Find where the given text appears and provide that cell's center as (x, y) coordinate. 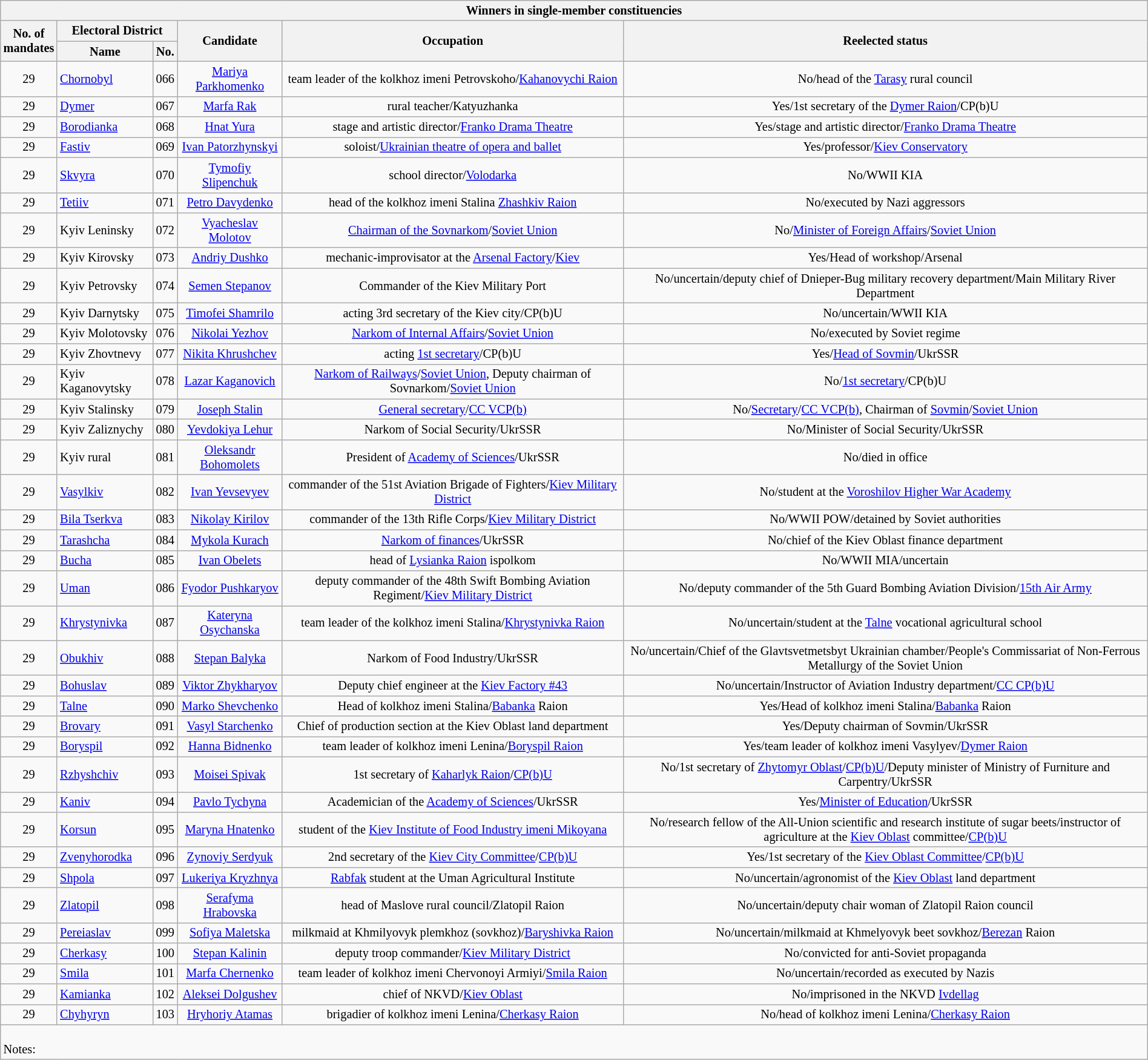
089 (165, 685)
092 (165, 746)
Maryna Hnatenko (230, 829)
No/research fellow of the All-Union scientific and research institute of sugar beets/instructor of agriculture at the Kiev Oblast committee/CP(b)U (885, 829)
Rabfak student at the Uman Agricultural Institute (453, 878)
088 (165, 658)
acting 3rd secretary of the Kiev city/CP(b)U (453, 313)
Marko Shevchenko (230, 706)
Chairman of the Sovnarkom/Soviet Union (453, 230)
Kyiv Darnytsky (105, 313)
No/uncertain/WWII KIA (885, 313)
2nd secretary of the Kiev City Committee/CP(b)U (453, 857)
Occupation (453, 41)
No/uncertain/Instructor of Aviation Industry department/CC CP(b)U (885, 685)
Borodianka (105, 127)
Rzhyshchiv (105, 774)
deputy commander of the 48th Swift Bombing Aviation Regiment/Kiev Military District (453, 588)
070 (165, 175)
Kyiv Molotovsky (105, 334)
No/executed by Nazi aggressors (885, 203)
No/Secretary/CC VCP(b), Chairman of Sovmin/Soviet Union (885, 409)
Bohuslav (105, 685)
No/uncertain/milkmaid at Khmelyovyk beet sovkhoz/Berezan Raion (885, 933)
Joseph Stalin (230, 409)
Vasylkiv (105, 492)
commander of the 13th Rifle Corps/Kiev Military District (453, 519)
071 (165, 203)
Marfa Rak (230, 107)
No/uncertain/deputy chief of Dnieper-Bug military recovery department/Main Military River Department (885, 286)
No/student at the Voroshilov Higher War Academy (885, 492)
Dymer (105, 107)
team leader of the kolkhoz imeni Petrovskoho/Kahanovychi Raion (453, 79)
head of Lysianka Raion ispolkom (453, 561)
Fyodor Pushkaryov (230, 588)
student of the Kiev Institute of Food Industry imeni Mikoyana (453, 829)
097 (165, 878)
079 (165, 409)
084 (165, 540)
Narkom of Food Industry/UkrSSR (453, 658)
Stepan Balyka (230, 658)
077 (165, 354)
team leader of kolkhoz imeni Chervonoyi Armiyi/Smila Raion (453, 973)
Kyiv Kaganovytsky (105, 381)
No/WWII POW/detained by Soviet authorities (885, 519)
073 (165, 258)
Pavlo Tychyna (230, 802)
098 (165, 905)
General secretary/CC VCP(b) (453, 409)
chief of NKVD/Kiev Oblast (453, 994)
Fastiv (105, 147)
head of Maslove rural council/Zlatopil Raion (453, 905)
rural teacher/Katyuzhanka (453, 107)
1st secretary of Kaharlyk Raion/CP(b)U (453, 774)
Tarashcha (105, 540)
Commander of the Kiev Military Port (453, 286)
Kyiv Kirovsky (105, 258)
Hryhoriy Atamas (230, 1015)
Zvenyhorodka (105, 857)
080 (165, 429)
No/chief of the Kiev Oblast finance department (885, 540)
Kateryna Osychanska (230, 623)
Head of kolkhoz imeni Stalina/Babanka Raion (453, 706)
103 (165, 1015)
Yes/Deputy chairman of Sovmin/UkrSSR (885, 726)
Andriy Dushko (230, 258)
Nikolay Kirilov (230, 519)
076 (165, 334)
Kamianka (105, 994)
067 (165, 107)
068 (165, 127)
President of Academy of Sciences/UkrSSR (453, 457)
Yes/1st secretary of the Dymer Raion/CP(b)U (885, 107)
Bucha (105, 561)
Kyiv Leninsky (105, 230)
No/uncertain/Chief of the Glavtsvetmetsbyt Ukrainian chamber/People's Commissariat of Non-Ferrous Metallurgy of the Soviet Union (885, 658)
Tymofiy Slipenchuk (230, 175)
078 (165, 381)
No/Minister of Foreign Affairs/Soviet Union (885, 230)
No/imprisoned in the NKVD Ivdellag (885, 994)
Kyiv Petrovsky (105, 286)
Narkom of Social Security/UkrSSR (453, 429)
Lukeriya Kryzhnya (230, 878)
Smila (105, 973)
Yes/stage and artistic director/Franko Drama Theatre (885, 127)
No/Minister of Social Security/UkrSSR (885, 429)
072 (165, 230)
087 (165, 623)
Viktor Zhykharyov (230, 685)
Tetiiv (105, 203)
Vyacheslav Molotov (230, 230)
No. of mandates (29, 41)
head of the kolkhoz imeni Stalina Zhashkiv Raion (453, 203)
Aleksei Dolgushev (230, 994)
Yes/Minister of Education/UkrSSR (885, 802)
No/uncertain/deputy chair woman of Zlatopil Raion council (885, 905)
093 (165, 774)
Reelected status (885, 41)
Yes/professor/Kiev Conservatory (885, 147)
Academician of the Academy of Sciences/UkrSSR (453, 802)
082 (165, 492)
Semen Stepanov (230, 286)
086 (165, 588)
Notes: (574, 1042)
Nikita Khrushchev (230, 354)
Bila Tserkva (105, 519)
No/1st secretary of Zhytomyr Oblast/CP(b)U/Deputy minister of Ministry of Furniture and Carpentry/UkrSSR (885, 774)
Yes/Head of Sovmin/UkrSSR (885, 354)
102 (165, 994)
091 (165, 726)
No/died in office (885, 457)
Electoral District (117, 31)
Brovary (105, 726)
Kaniv (105, 802)
Skvyra (105, 175)
team leader of kolkhoz imeni Lenina/Boryspil Raion (453, 746)
Cherkasy (105, 953)
Kyiv Zaliznychy (105, 429)
Zlatopil (105, 905)
Narkom of finances/UkrSSR (453, 540)
Yes/1st secretary of the Kiev Oblast Committee/CP(b)U (885, 857)
No/WWII MIA/uncertain (885, 561)
Hanna Bidnenko (230, 746)
Timofei Shamrilo (230, 313)
Kyiv Stalinsky (105, 409)
No/uncertain/student at the Talne vocational agricultural school (885, 623)
Deputy chief engineer at the Kiev Factory #43 (453, 685)
094 (165, 802)
Ivan Yevsevyev (230, 492)
No/convicted for anti-Soviet propaganda (885, 953)
team leader of the kolkhoz imeni Stalina/Khrystynivka Raion (453, 623)
Yes/Head of workshop/Arsenal (885, 258)
Mariya Parkhomenko (230, 79)
100 (165, 953)
101 (165, 973)
No/head of kolkhoz imeni Lenina/Cherkasy Raion (885, 1015)
Serafyma Hrabovska (230, 905)
Yevdokiya Lehur (230, 429)
075 (165, 313)
095 (165, 829)
Kyiv Zhovtnevy (105, 354)
mechanic-improvisator at the Arsenal Factory/Kiev (453, 258)
Kyiv rural (105, 457)
Chief of production section at the Kiev Oblast land department (453, 726)
Ivan Patorzhynskyi (230, 147)
081 (165, 457)
066 (165, 79)
Hnat Yura (230, 127)
No/WWII KIA (885, 175)
069 (165, 147)
No/deputy commander of the 5th Guard Bombing Aviation Division/15th Air Army (885, 588)
Boryspil (105, 746)
Chyhyryn (105, 1015)
Vasyl Starchenko (230, 726)
Khrystynivka (105, 623)
Candidate (230, 41)
Zynoviy Serdyuk (230, 857)
Sofiya Maletska (230, 933)
Chornobyl (105, 79)
stage and artistic director/Franko Drama Theatre (453, 127)
Yes/team leader of kolkhoz imeni Vasylyev/Dymer Raion (885, 746)
No. (165, 51)
Lazar Kaganovich (230, 381)
074 (165, 286)
Ivan Obelets (230, 561)
No/uncertain/recorded as executed by Nazis (885, 973)
096 (165, 857)
Pereiaslav (105, 933)
commander of the 51st Aviation Brigade of Fighters/Kiev Military District (453, 492)
083 (165, 519)
Moisei Spivak (230, 774)
Talne (105, 706)
Korsun (105, 829)
No/executed by Soviet regime (885, 334)
soloist/Ukrainian theatre of opera and ballet (453, 147)
Stepan Kalinin (230, 953)
Winners in single-member constituencies (574, 10)
No/1st secretary/CP(b)U (885, 381)
No/head of the Tarasy rural council (885, 79)
085 (165, 561)
Yes/Head of kolkhoz imeni Stalina/Babanka Raion (885, 706)
Petro Davydenko (230, 203)
deputy troop commander/Kiev Military District (453, 953)
Uman (105, 588)
099 (165, 933)
acting 1st secretary/CP(b)U (453, 354)
090 (165, 706)
Marfa Chernenko (230, 973)
Narkom of Internal Affairs/Soviet Union (453, 334)
Mykola Kurach (230, 540)
Narkom of Railways/Soviet Union, Deputy chairman of Sovnarkom/Soviet Union (453, 381)
Oleksandr Bohomolets (230, 457)
Nikolai Yezhov (230, 334)
Obukhiv (105, 658)
Shpola (105, 878)
brigadier of kolkhoz imeni Lenina/Cherkasy Raion (453, 1015)
No/uncertain/agronomist of the Kiev Oblast land department (885, 878)
Name (105, 51)
milkmaid at Khmilyovyk plemkhoz (sovkhoz)/Baryshivka Raion (453, 933)
school director/Volodarka (453, 175)
